Pinpoint the cell where the given text exists, returning its [x, y] midpoint coordinate. 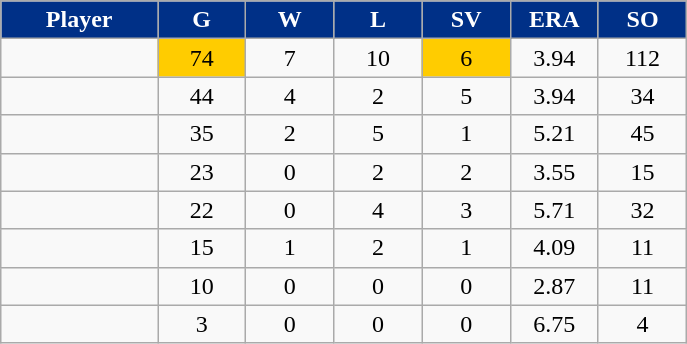
35 [202, 134]
Player [80, 20]
22 [202, 210]
L [378, 20]
SV [466, 20]
ERA [554, 20]
W [290, 20]
112 [642, 58]
44 [202, 96]
7 [290, 58]
5.21 [554, 134]
G [202, 20]
5.71 [554, 210]
3.55 [554, 172]
6.75 [554, 324]
4.09 [554, 248]
74 [202, 58]
23 [202, 172]
SO [642, 20]
32 [642, 210]
2.87 [554, 286]
34 [642, 96]
6 [466, 58]
45 [642, 134]
